Identify which cell holds the provided text, then report its (x, y) central coordinate. 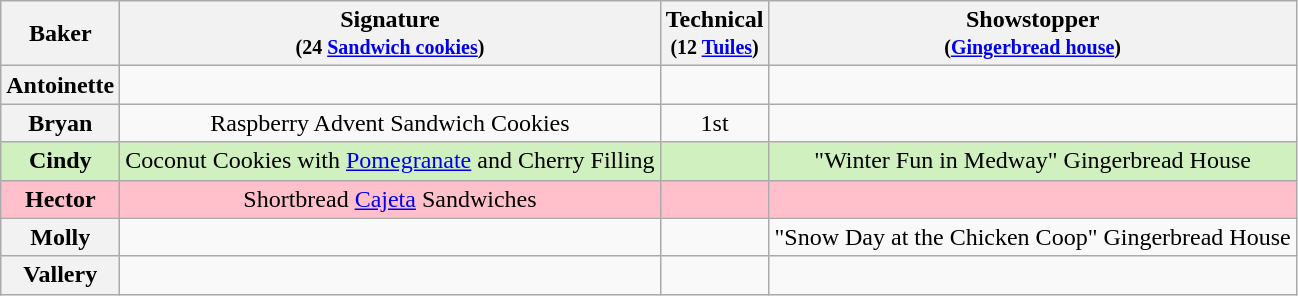
1st (714, 123)
"Winter Fun in Medway" Gingerbread House (1032, 161)
Raspberry Advent Sandwich Cookies (390, 123)
Coconut Cookies with Pomegranate and Cherry Filling (390, 161)
Signature(24 Sandwich cookies) (390, 34)
"Snow Day at the Chicken Coop" Gingerbread House (1032, 237)
Molly (60, 237)
Cindy (60, 161)
Antoinette (60, 85)
Hector (60, 199)
Baker (60, 34)
Shortbread Cajeta Sandwiches (390, 199)
Bryan (60, 123)
Technical(12 Tuiles) (714, 34)
Vallery (60, 275)
Showstopper(Gingerbread house) (1032, 34)
